Return the (x, y) coordinate for the center point of the cell that contains the specified text.  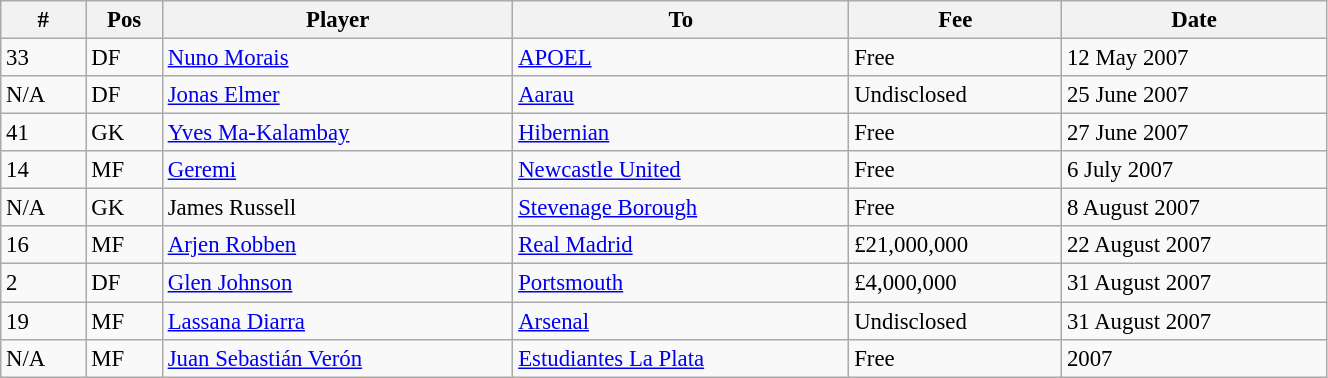
Newcastle United (681, 170)
# (44, 20)
22 August 2007 (1194, 245)
41 (44, 133)
£4,000,000 (956, 283)
16 (44, 245)
2 (44, 283)
Stevenage Borough (681, 208)
33 (44, 58)
Jonas Elmer (337, 95)
Geremi (337, 170)
Hibernian (681, 133)
Aarau (681, 95)
To (681, 20)
19 (44, 321)
Real Madrid (681, 245)
Date (1194, 20)
Glen Johnson (337, 283)
8 August 2007 (1194, 208)
6 July 2007 (1194, 170)
James Russell (337, 208)
Estudiantes La Plata (681, 358)
Nuno Morais (337, 58)
Yves Ma-Kalambay (337, 133)
Juan Sebastián Verón (337, 358)
14 (44, 170)
Arsenal (681, 321)
12 May 2007 (1194, 58)
27 June 2007 (1194, 133)
Fee (956, 20)
Pos (124, 20)
APOEL (681, 58)
£21,000,000 (956, 245)
Lassana Diarra (337, 321)
Portsmouth (681, 283)
25 June 2007 (1194, 95)
Player (337, 20)
2007 (1194, 358)
Arjen Robben (337, 245)
